Pinpoint the cell where the given text exists, returning its [x, y] midpoint coordinate. 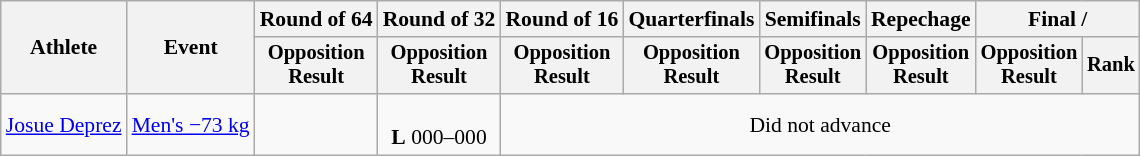
Round of 32 [440, 19]
Josue Deprez [64, 124]
Round of 16 [562, 19]
Round of 64 [316, 19]
Semifinals [812, 19]
L 000–000 [440, 124]
Repechage [921, 19]
Final / [1058, 19]
Rank [1111, 66]
Quarterfinals [691, 19]
Event [191, 48]
Men's −73 kg [191, 124]
Athlete [64, 48]
Did not advance [820, 124]
